Determine the (x, y) coordinate at the center of the cell enclosing the given text.  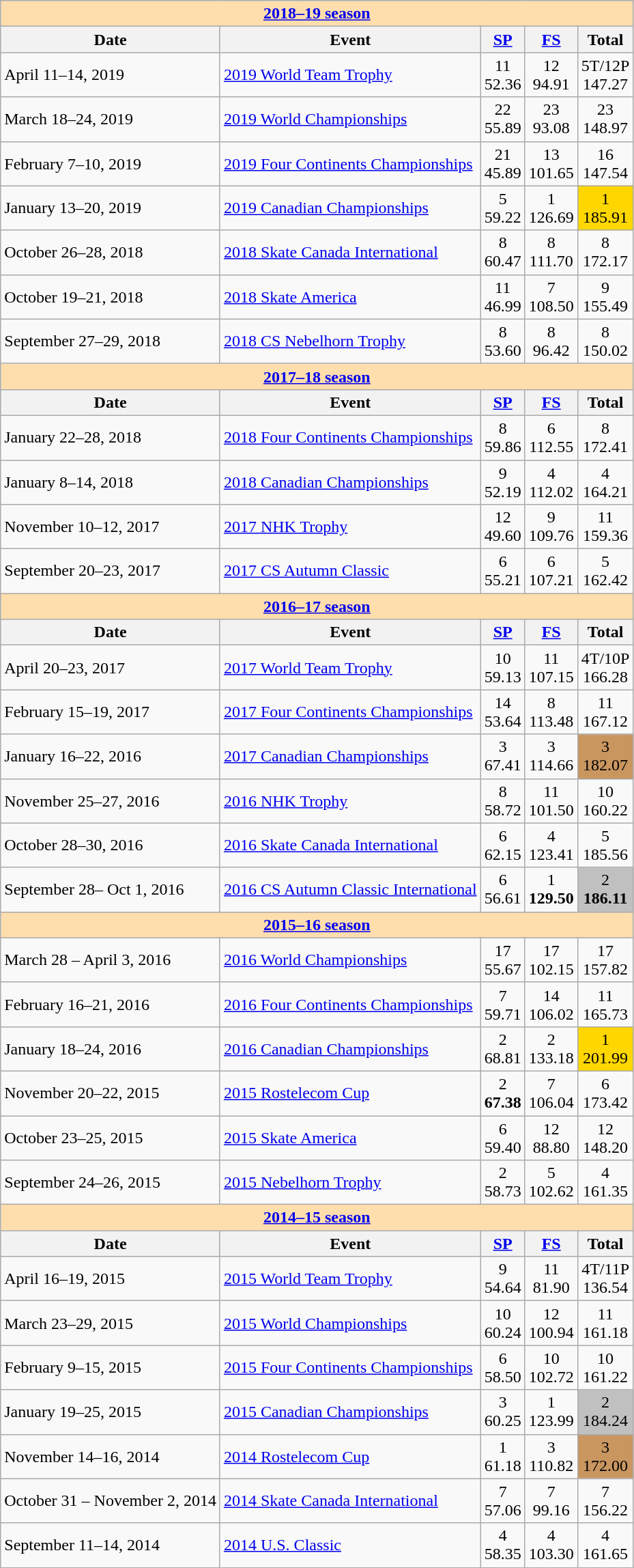
1 61.18 (502, 1456)
5 59.22 (502, 208)
12 88.80 (551, 1138)
2015 Canadian Championships (350, 1412)
8 53.60 (502, 341)
9 54.64 (502, 1278)
October 19–21, 2018 (111, 296)
3 110.82 (551, 1456)
4 123.41 (551, 845)
April 11–14, 2019 (111, 75)
11 52.36 (502, 75)
12 94.91 (551, 75)
2015 Rostelecom Cup (350, 1093)
6 59.40 (502, 1138)
2018 Skate Canada International (350, 253)
November 10–12, 2017 (111, 527)
January 18–24, 2016 (111, 1049)
September 24–26, 2015 (111, 1183)
January 8–14, 2018 (111, 482)
March 23–29, 2015 (111, 1324)
2 133.18 (551, 1049)
2015 World Team Trophy (350, 1278)
2019 Canadian Championships (350, 208)
November 20–22, 2015 (111, 1093)
17 102.15 (551, 960)
11 101.50 (551, 800)
2014–15 season (317, 1218)
2016 Four Continents Championships (350, 1004)
8 96.42 (551, 341)
2015 Four Continents Championships (350, 1367)
11 167.12 (605, 712)
February 7–10, 2019 (111, 164)
9 109.76 (551, 527)
1 185.91 (605, 208)
2019 Four Continents Championships (350, 164)
2016 NHK Trophy (350, 800)
11 81.90 (551, 1278)
2014 U.S. Classic (350, 1545)
2017 Four Continents Championships (350, 712)
8 172.17 (605, 253)
10 161.22 (605, 1367)
2 186.11 (605, 889)
October 26–28, 2018 (111, 253)
11 159.36 (605, 527)
4 103.30 (551, 1545)
8 150.02 (605, 341)
2014 Skate Canada International (350, 1501)
January 16–22, 2016 (111, 757)
September 11–14, 2014 (111, 1545)
9 52.19 (502, 482)
2015 Nebelhorn Trophy (350, 1183)
12 100.94 (551, 1324)
3 114.66 (551, 757)
12 49.60 (502, 527)
10 60.24 (502, 1324)
2018 Four Continents Championships (350, 437)
23 148.97 (605, 119)
3 172.00 (605, 1456)
November 14–16, 2014 (111, 1456)
2016 Canadian Championships (350, 1049)
10 160.22 (605, 800)
3 67.41 (502, 757)
8 59.86 (502, 437)
8 172.41 (605, 437)
8 113.48 (551, 712)
5T/12P 147.27 (605, 75)
2 184.24 (605, 1412)
5 102.62 (551, 1183)
2018–19 season (317, 14)
September 27–29, 2018 (111, 341)
October 23–25, 2015 (111, 1138)
7 156.22 (605, 1501)
4 161.65 (605, 1545)
September 28– Oct 1, 2016 (111, 889)
2017–18 season (317, 376)
2016 CS Autumn Classic International (350, 889)
2018 Canadian Championships (350, 482)
7 99.16 (551, 1501)
2018 CS Nebelhorn Trophy (350, 341)
12 148.20 (605, 1138)
February 15–19, 2017 (111, 712)
11 46.99 (502, 296)
13 101.65 (551, 164)
2 68.81 (502, 1049)
January 13–20, 2019 (111, 208)
2018 Skate America (350, 296)
2 67.38 (502, 1093)
17 157.82 (605, 960)
11 107.15 (551, 668)
23 93.08 (551, 119)
4 161.35 (605, 1183)
April 16–19, 2015 (111, 1278)
4T/11P 136.54 (605, 1278)
2 58.73 (502, 1183)
6 56.61 (502, 889)
2015–16 season (317, 925)
22 55.89 (502, 119)
February 9–15, 2015 (111, 1367)
3 182.07 (605, 757)
17 55.67 (502, 960)
April 20–23, 2017 (111, 668)
2019 World Team Trophy (350, 75)
September 20–23, 2017 (111, 571)
October 28–30, 2016 (111, 845)
4 112.02 (551, 482)
2014 Rostelecom Cup (350, 1456)
6 107.21 (551, 571)
2019 World Championships (350, 119)
7 108.50 (551, 296)
1 126.69 (551, 208)
October 31 – November 2, 2014 (111, 1501)
7 106.04 (551, 1093)
8 58.72 (502, 800)
January 19–25, 2015 (111, 1412)
January 22–28, 2018 (111, 437)
2016–17 season (317, 606)
2017 NHK Trophy (350, 527)
4T/10P 166.28 (605, 668)
4 58.35 (502, 1545)
14 106.02 (551, 1004)
6 173.42 (605, 1093)
10 102.72 (551, 1367)
21 45.89 (502, 164)
2015 Skate America (350, 1138)
2017 Canadian Championships (350, 757)
2015 World Championships (350, 1324)
6 55.21 (502, 571)
February 16–21, 2016 (111, 1004)
8 60.47 (502, 253)
2016 World Championships (350, 960)
10 59.13 (502, 668)
3 60.25 (502, 1412)
7 59.71 (502, 1004)
4 164.21 (605, 482)
7 57.06 (502, 1501)
6 112.55 (551, 437)
5 185.56 (605, 845)
14 53.64 (502, 712)
2017 CS Autumn Classic (350, 571)
11 165.73 (605, 1004)
1 129.50 (551, 889)
2017 World Team Trophy (350, 668)
5 162.42 (605, 571)
6 62.15 (502, 845)
1 123.99 (551, 1412)
11 161.18 (605, 1324)
March 18–24, 2019 (111, 119)
1 201.99 (605, 1049)
March 28 – April 3, 2016 (111, 960)
November 25–27, 2016 (111, 800)
2016 Skate Canada International (350, 845)
16 147.54 (605, 164)
8 111.70 (551, 253)
6 58.50 (502, 1367)
9 155.49 (605, 296)
